Pinpoint the cell where the given text exists, returning its (X, Y) midpoint coordinate. 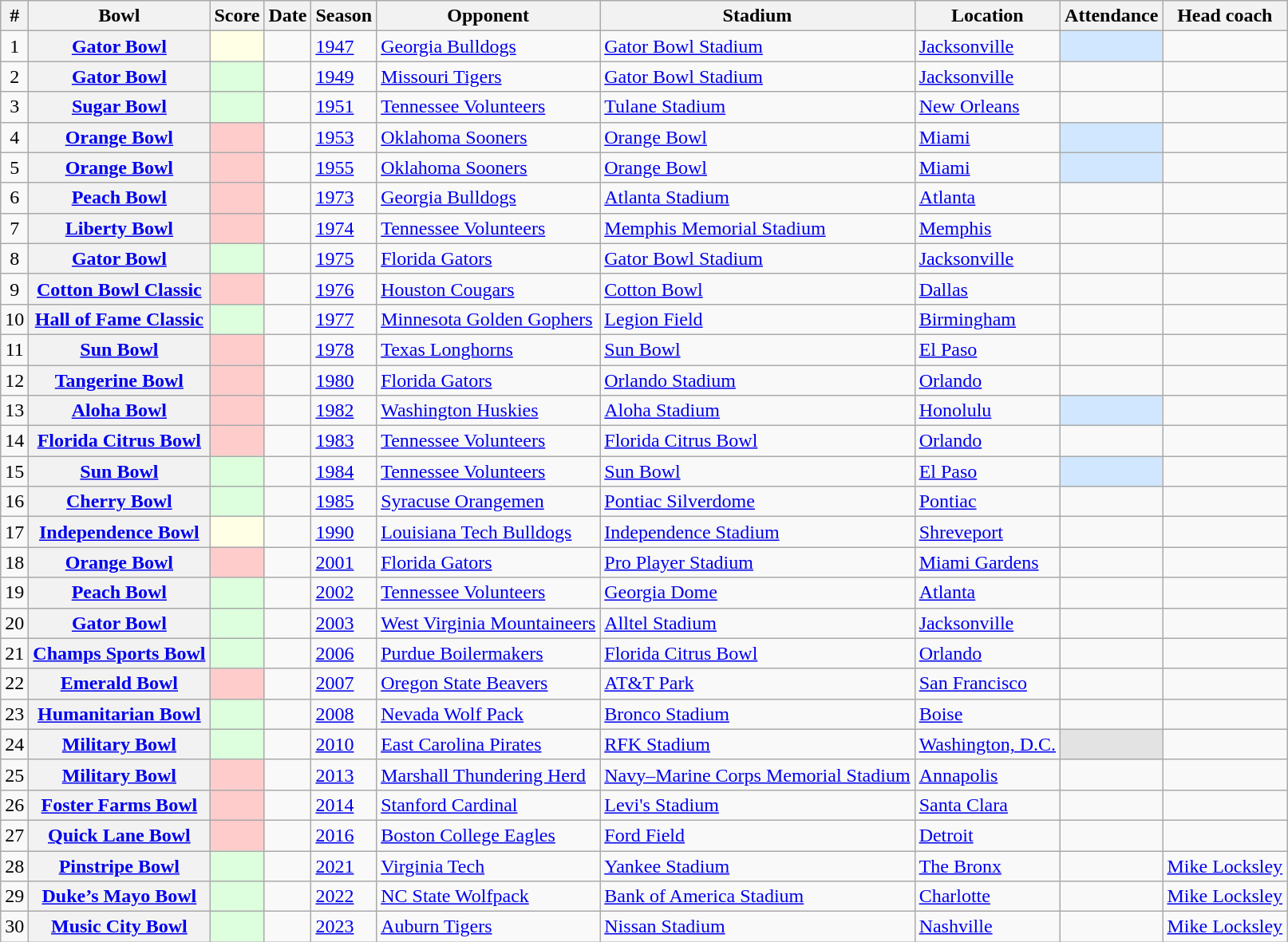
Texas Longhorns (488, 349)
21 (14, 653)
2021 (344, 865)
1949 (344, 77)
Cherry Bowl (120, 502)
Memphis (987, 228)
Independence Bowl (120, 532)
Pinstripe Bowl (120, 865)
Georgia Dome (757, 593)
1982 (344, 411)
Independence Stadium (757, 532)
Navy–Marine Corps Memorial Stadium (757, 774)
Opponent (488, 16)
Sugar Bowl (120, 107)
Attendance (1112, 16)
2001 (344, 562)
6 (14, 198)
San Francisco (987, 684)
12 (14, 380)
20 (14, 623)
Tulane Stadium (757, 107)
AT&T Park (757, 684)
22 (14, 684)
9 (14, 289)
Yankee Stadium (757, 865)
Louisiana Tech Bulldogs (488, 532)
Auburn Tigers (488, 927)
Quick Lane Bowl (120, 835)
1955 (344, 168)
23 (14, 714)
Honolulu (987, 411)
Aloha Bowl (120, 411)
Miami Gardens (987, 562)
1990 (344, 532)
17 (14, 532)
Annapolis (987, 774)
Emerald Bowl (120, 684)
Washington, D.C. (987, 744)
Music City Bowl (120, 927)
Stanford Cardinal (488, 805)
1980 (344, 380)
Washington Huskies (488, 411)
Date (287, 16)
Champs Sports Bowl (120, 653)
1978 (344, 349)
2 (14, 77)
1976 (344, 289)
Bowl (120, 16)
Boston College Eagles (488, 835)
The Bronx (987, 865)
2003 (344, 623)
1974 (344, 228)
1984 (344, 471)
Season (344, 16)
2010 (344, 744)
Pro Player Stadium (757, 562)
14 (14, 441)
2013 (344, 774)
Score (237, 16)
Hall of Fame Classic (120, 319)
NC State Wolfpack (488, 897)
Santa Clara (987, 805)
2016 (344, 835)
Bronco Stadium (757, 714)
1983 (344, 441)
Duke’s Mayo Bowl (120, 897)
1 (14, 46)
2006 (344, 653)
25 (14, 774)
15 (14, 471)
1951 (344, 107)
7 (14, 228)
Syracuse Orangemen (488, 502)
New Orleans (987, 107)
Virginia Tech (488, 865)
Minnesota Golden Gophers (488, 319)
29 (14, 897)
Head coach (1225, 16)
Liberty Bowl (120, 228)
Humanitarian Bowl (120, 714)
East Carolina Pirates (488, 744)
Legion Field (757, 319)
3 (14, 107)
Memphis Memorial Stadium (757, 228)
Ford Field (757, 835)
2002 (344, 593)
Boise (987, 714)
1947 (344, 46)
RFK Stadium (757, 744)
Oregon State Beavers (488, 684)
10 (14, 319)
1975 (344, 258)
1985 (344, 502)
Pontiac Silverdome (757, 502)
30 (14, 927)
2023 (344, 927)
2008 (344, 714)
Aloha Stadium (757, 411)
1973 (344, 198)
16 (14, 502)
Charlotte (987, 897)
Foster Farms Bowl (120, 805)
26 (14, 805)
24 (14, 744)
Stadium (757, 16)
Purdue Boilermakers (488, 653)
Houston Cougars (488, 289)
18 (14, 562)
West Virginia Mountaineers (488, 623)
Nevada Wolf Pack (488, 714)
Cotton Bowl Classic (120, 289)
Dallas (987, 289)
Location (987, 16)
Tangerine Bowl (120, 380)
1953 (344, 137)
Birmingham (987, 319)
Nissan Stadium (757, 927)
4 (14, 137)
8 (14, 258)
13 (14, 411)
5 (14, 168)
Nashville (987, 927)
Detroit (987, 835)
27 (14, 835)
Missouri Tigers (488, 77)
2014 (344, 805)
28 (14, 865)
1977 (344, 319)
Orlando Stadium (757, 380)
# (14, 16)
2007 (344, 684)
Marshall Thundering Herd (488, 774)
2022 (344, 897)
Atlanta Stadium (757, 198)
Alltel Stadium (757, 623)
11 (14, 349)
Bank of America Stadium (757, 897)
Shreveport (987, 532)
Pontiac (987, 502)
Levi's Stadium (757, 805)
Cotton Bowl (757, 289)
19 (14, 593)
